For the text-containing cell, return its midpoint in [x, y] coordinate format. 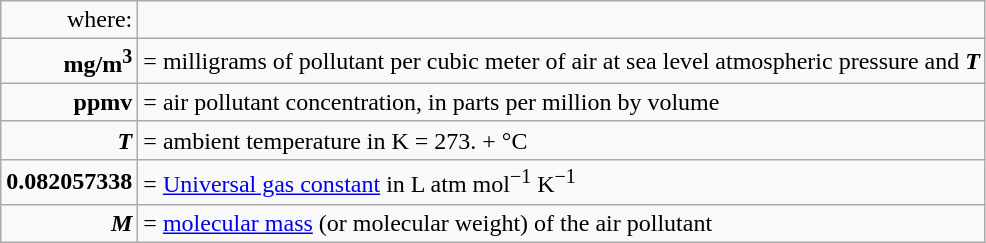
mg/m3 [70, 62]
M [70, 223]
where: [70, 20]
= molecular mass (or molecular weight) of the air pollutant [562, 223]
= Universal gas constant in L atm mol−1 K−1 [562, 182]
= milligrams of pollutant per cubic meter of air at sea level atmospheric pressure and T [562, 62]
= ambient temperature in K = 273. + °C [562, 140]
= air pollutant concentration, in parts per million by volume [562, 102]
ppmv [70, 102]
0.082057338 [70, 182]
T [70, 140]
